Output the (x, y) coordinate of the center of the cell containing the given text.  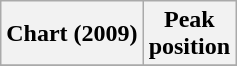
Peakposition (189, 34)
Chart (2009) (72, 34)
